Pinpoint the cell where the given text exists, returning its [X, Y] midpoint coordinate. 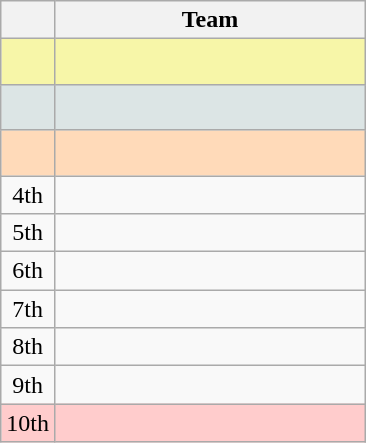
Team [210, 20]
4th [28, 195]
6th [28, 271]
7th [28, 309]
8th [28, 347]
5th [28, 233]
10th [28, 423]
9th [28, 385]
